Return (X, Y) of the center of cell containing provided text 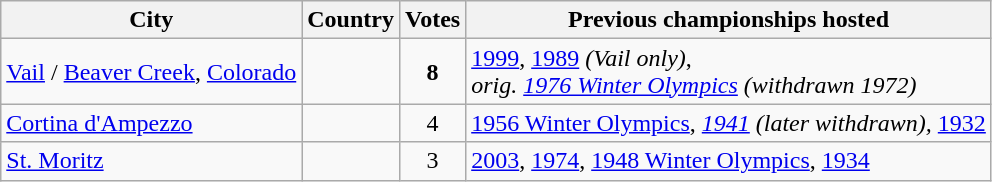
8 (432, 72)
3 (432, 161)
Country (351, 20)
Cortina d'Ampezzo (152, 123)
Votes (432, 20)
1999, 1989 (Vail only),orig. 1976 Winter Olympics (withdrawn 1972) (729, 72)
Vail / Beaver Creek, Colorado (152, 72)
Previous championships hosted (729, 20)
1956 Winter Olympics, 1941 (later withdrawn), 1932 (729, 123)
City (152, 20)
4 (432, 123)
St. Moritz (152, 161)
2003, 1974, 1948 Winter Olympics, 1934 (729, 161)
